Return [X, Y] of the center of cell containing provided text 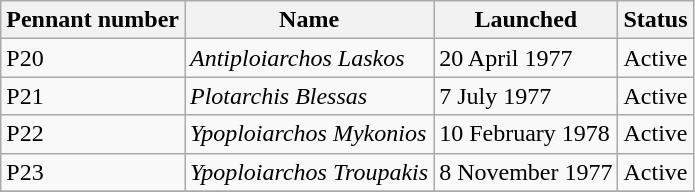
Antiploiarchos Laskos [308, 58]
8 November 1977 [526, 172]
20 April 1977 [526, 58]
Name [308, 20]
P22 [93, 134]
P20 [93, 58]
10 February 1978 [526, 134]
7 July 1977 [526, 96]
P23 [93, 172]
Status [656, 20]
Plotarchis Blessas [308, 96]
Pennant number [93, 20]
Ypoploiarchos Troupakis [308, 172]
P21 [93, 96]
Ypoploiarchos Mykonios [308, 134]
Launched [526, 20]
